Return [x, y] of the center of cell containing provided text 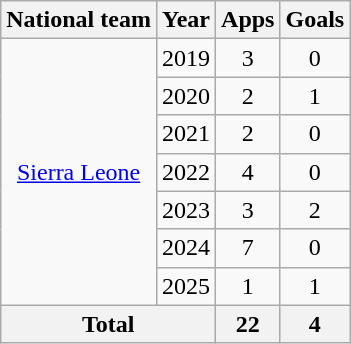
2025 [186, 286]
Sierra Leone [79, 172]
National team [79, 20]
2024 [186, 248]
Apps [248, 20]
Year [186, 20]
2022 [186, 172]
7 [248, 248]
2020 [186, 96]
2021 [186, 134]
22 [248, 324]
Goals [315, 20]
2019 [186, 58]
Total [108, 324]
2023 [186, 210]
